Provide the (x, y) coordinate of the cell's center where the given text is located.  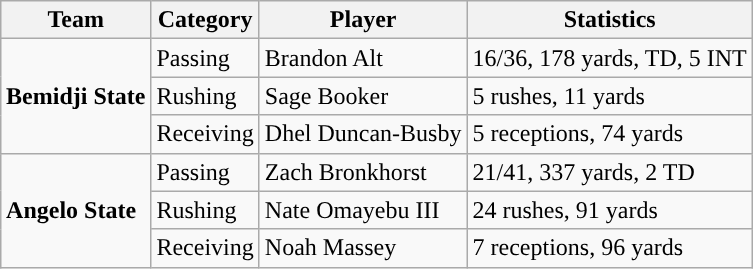
Statistics (610, 20)
Category (205, 20)
Dhel Duncan-Busby (363, 134)
5 receptions, 74 yards (610, 134)
Brandon Alt (363, 58)
21/41, 337 yards, 2 TD (610, 172)
Zach Bronkhorst (363, 172)
Team (76, 20)
24 rushes, 91 yards (610, 210)
16/36, 178 yards, TD, 5 INT (610, 58)
Bemidji State (76, 96)
Nate Omayebu III (363, 210)
Sage Booker (363, 96)
Player (363, 20)
Angelo State (76, 210)
7 receptions, 96 yards (610, 248)
Noah Massey (363, 248)
5 rushes, 11 yards (610, 96)
